Extract the [X, Y] coordinate from the center of the cell holding the provided text.  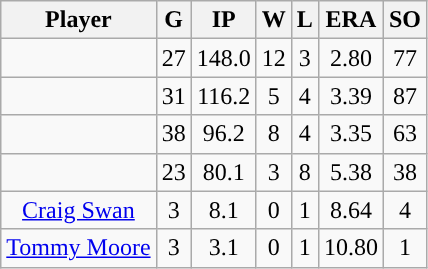
63 [404, 134]
116.2 [224, 96]
77 [404, 58]
3.1 [224, 248]
27 [174, 58]
5.38 [350, 172]
96.2 [224, 134]
IP [224, 20]
80.1 [224, 172]
23 [174, 172]
87 [404, 96]
SO [404, 20]
Tommy Moore [78, 248]
148.0 [224, 58]
W [274, 20]
3.39 [350, 96]
3.35 [350, 134]
ERA [350, 20]
10.80 [350, 248]
L [304, 20]
12 [274, 58]
8.1 [224, 210]
5 [274, 96]
2.80 [350, 58]
Player [78, 20]
31 [174, 96]
8.64 [350, 210]
Craig Swan [78, 210]
G [174, 20]
